Locate the cell with the specified text and output its [X, Y] center coordinate. 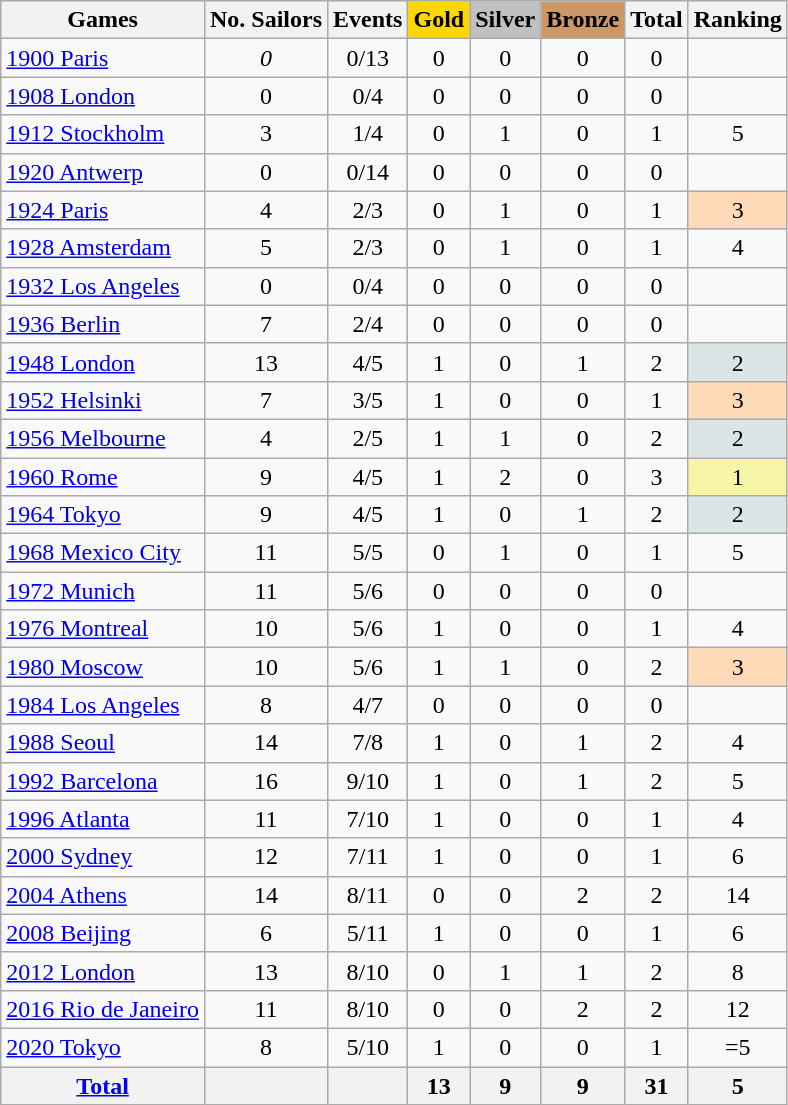
5/5 [368, 553]
1912 Stockholm [103, 134]
1932 Los Angeles [103, 286]
1900 Paris [103, 58]
Gold [439, 20]
1936 Berlin [103, 324]
Silver [506, 20]
2000 Sydney [103, 857]
0/14 [368, 172]
1984 Los Angeles [103, 705]
1972 Munich [103, 591]
Events [368, 20]
Games [103, 20]
16 [266, 781]
1976 Montreal [103, 629]
=5 [738, 1047]
1960 Rome [103, 477]
1948 London [103, 362]
5/10 [368, 1047]
7/10 [368, 819]
5/11 [368, 933]
1908 London [103, 96]
1992 Barcelona [103, 781]
1952 Helsinki [103, 400]
2012 London [103, 971]
1928 Amsterdam [103, 248]
1980 Moscow [103, 667]
1964 Tokyo [103, 515]
1/4 [368, 134]
1988 Seoul [103, 743]
1968 Mexico City [103, 553]
0/13 [368, 58]
31 [657, 1085]
2/5 [368, 438]
1996 Atlanta [103, 819]
2016 Rio de Janeiro [103, 1009]
7/11 [368, 857]
1924 Paris [103, 210]
7/8 [368, 743]
3/5 [368, 400]
1956 Melbourne [103, 438]
4/7 [368, 705]
2020 Tokyo [103, 1047]
1920 Antwerp [103, 172]
Bronze [583, 20]
8/11 [368, 895]
9/10 [368, 781]
2004 Athens [103, 895]
2008 Beijing [103, 933]
No. Sailors [266, 20]
2/4 [368, 324]
Ranking [738, 20]
